From the cell containing the given text, extract its center point as (X, Y) coordinate. 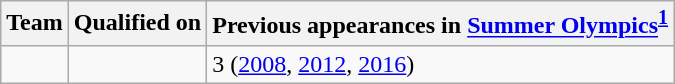
3 (2008, 2012, 2016) (440, 64)
Qualified on (137, 24)
Previous appearances in Summer Olympics1 (440, 24)
Team (35, 24)
